Detect which cell encompasses the target text, then output its [X, Y] center coordinate. 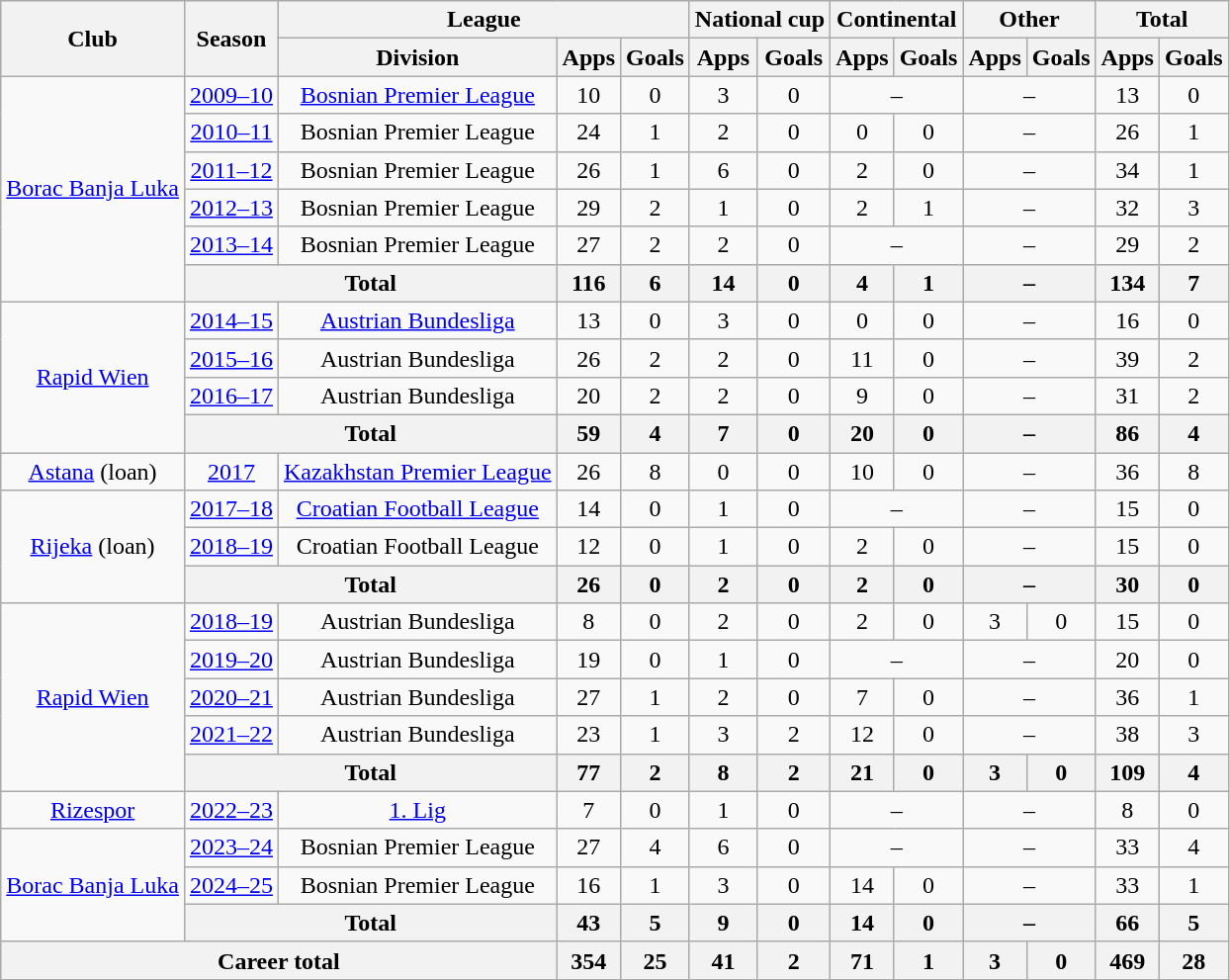
2015–16 [231, 358]
86 [1127, 433]
19 [588, 660]
Division [417, 57]
2024–25 [231, 885]
31 [1127, 396]
71 [862, 960]
Rijeka (loan) [93, 547]
2012–13 [231, 208]
39 [1127, 358]
2021–22 [231, 735]
116 [588, 283]
Career total [279, 960]
59 [588, 433]
38 [1127, 735]
2023–24 [231, 847]
League [483, 20]
2013–14 [231, 245]
2009–10 [231, 95]
354 [588, 960]
28 [1193, 960]
2014–15 [231, 320]
11 [862, 358]
25 [656, 960]
30 [1127, 584]
Club [93, 39]
34 [1127, 170]
2017–18 [231, 509]
2020–21 [231, 697]
24 [588, 133]
2017 [231, 472]
Continental [897, 20]
77 [588, 772]
469 [1127, 960]
Rizespor [93, 810]
Other [1029, 20]
2011–12 [231, 170]
Kazakhstan Premier League [417, 472]
2010–11 [231, 133]
41 [723, 960]
32 [1127, 208]
66 [1127, 923]
Season [231, 39]
134 [1127, 283]
2022–23 [231, 810]
Astana (loan) [93, 472]
21 [862, 772]
2016–17 [231, 396]
1. Lig [417, 810]
109 [1127, 772]
43 [588, 923]
2019–20 [231, 660]
National cup [759, 20]
23 [588, 735]
